Locate the cell with the specified text and output its [X, Y] center coordinate. 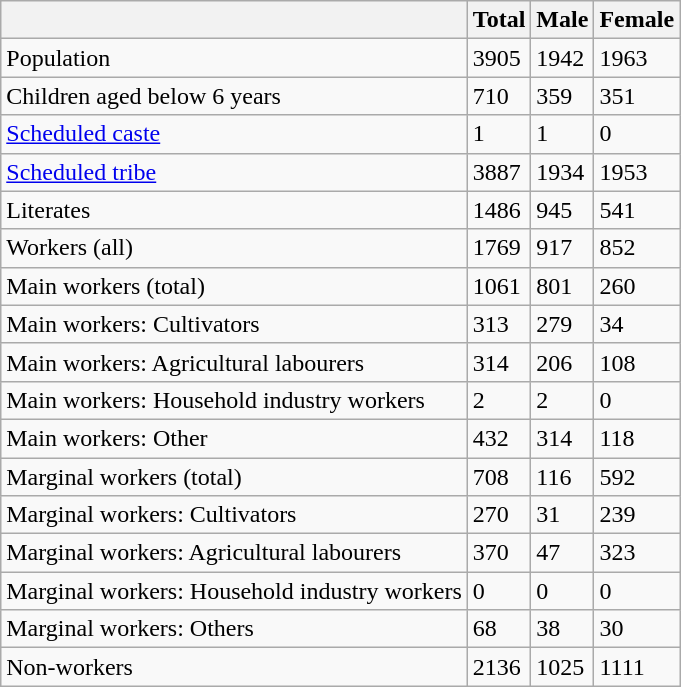
Total [499, 20]
3905 [499, 58]
370 [499, 553]
1486 [499, 210]
Population [234, 58]
30 [637, 629]
47 [562, 553]
1963 [637, 58]
206 [562, 362]
351 [637, 96]
1061 [499, 286]
852 [637, 248]
1769 [499, 248]
Female [637, 20]
270 [499, 515]
Marginal workers (total) [234, 477]
38 [562, 629]
Scheduled tribe [234, 172]
1942 [562, 58]
323 [637, 553]
Children aged below 6 years [234, 96]
592 [637, 477]
708 [499, 477]
432 [499, 438]
Non-workers [234, 667]
239 [637, 515]
541 [637, 210]
945 [562, 210]
31 [562, 515]
34 [637, 324]
Marginal workers: Household industry workers [234, 591]
Main workers (total) [234, 286]
68 [499, 629]
2136 [499, 667]
Main workers: Cultivators [234, 324]
Workers (all) [234, 248]
Marginal workers: Cultivators [234, 515]
108 [637, 362]
Marginal workers: Others [234, 629]
Male [562, 20]
118 [637, 438]
1111 [637, 667]
Scheduled caste [234, 134]
1934 [562, 172]
801 [562, 286]
Main workers: Agricultural labourers [234, 362]
1025 [562, 667]
1953 [637, 172]
710 [499, 96]
Main workers: Other [234, 438]
313 [499, 324]
359 [562, 96]
917 [562, 248]
260 [637, 286]
3887 [499, 172]
Marginal workers: Agricultural labourers [234, 553]
Main workers: Household industry workers [234, 400]
Literates [234, 210]
116 [562, 477]
279 [562, 324]
